From the cell containing the given text, extract its center point as [X, Y] coordinate. 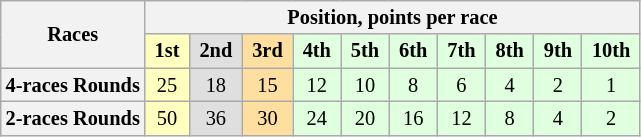
5th [365, 51]
10 [365, 85]
Races [73, 34]
15 [267, 85]
25 [168, 85]
10th [611, 51]
7th [461, 51]
4th [317, 51]
50 [168, 118]
6 [461, 85]
1 [611, 85]
1st [168, 51]
4-races Rounds [73, 85]
2nd [216, 51]
24 [317, 118]
2-races Rounds [73, 118]
3rd [267, 51]
18 [216, 85]
9th [558, 51]
20 [365, 118]
36 [216, 118]
16 [413, 118]
6th [413, 51]
30 [267, 118]
Position, points per race [393, 17]
8th [510, 51]
